Scan for the cell matching the given text and deliver its [X, Y] coordinate at center. 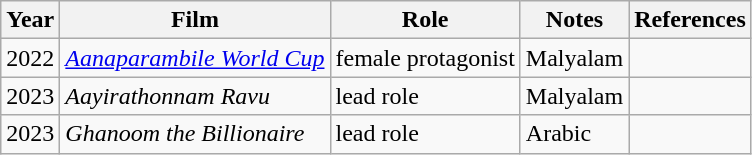
Ghanoom the Billionaire [195, 134]
Notes [574, 20]
female protagonist [425, 58]
References [690, 20]
Aayirathonnam Ravu [195, 96]
Aanaparambile World Cup [195, 58]
Role [425, 20]
Film [195, 20]
Year [30, 20]
2022 [30, 58]
Arabic [574, 134]
